Return the [x, y] coordinate for the center point of the cell that contains the specified text.  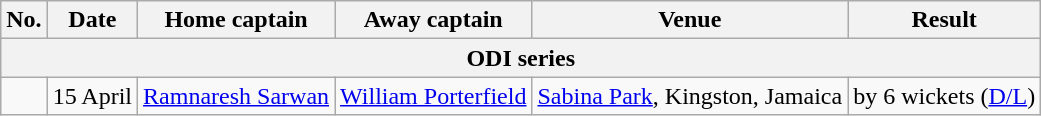
Sabina Park, Kingston, Jamaica [690, 96]
Date [92, 20]
Away captain [434, 20]
Result [944, 20]
ODI series [521, 58]
No. [24, 20]
William Porterfield [434, 96]
by 6 wickets (D/L) [944, 96]
Ramnaresh Sarwan [236, 96]
Venue [690, 20]
Home captain [236, 20]
15 April [92, 96]
